Search for the cell housing the specified text and yield its (X, Y) center coordinate. 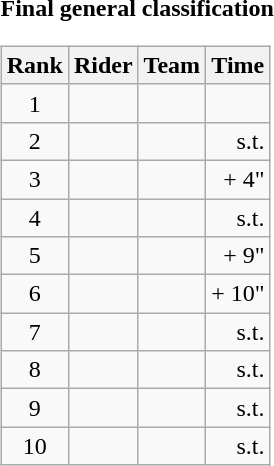
9 (34, 408)
Time (238, 65)
10 (34, 446)
Rank (34, 65)
6 (34, 294)
2 (34, 141)
Rider (103, 65)
3 (34, 179)
4 (34, 217)
5 (34, 256)
Team (172, 65)
+ 10" (238, 294)
+ 4" (238, 179)
+ 9" (238, 256)
7 (34, 332)
8 (34, 370)
1 (34, 103)
